For the text-containing cell, return its midpoint in [X, Y] coordinate format. 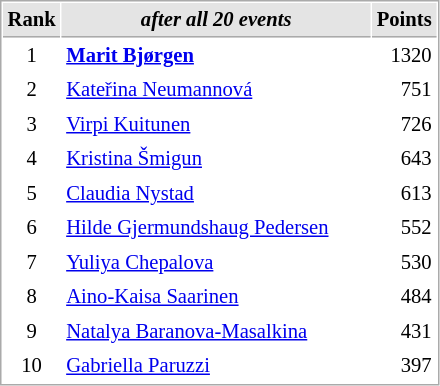
Marit Bjørgen [216, 56]
Rank [32, 20]
4 [32, 158]
8 [32, 296]
2 [32, 90]
Kateřina Neumannová [216, 90]
Points [404, 20]
643 [404, 158]
5 [32, 194]
Natalya Baranova-Masalkina [216, 332]
7 [32, 262]
1320 [404, 56]
530 [404, 262]
726 [404, 124]
1 [32, 56]
397 [404, 366]
10 [32, 366]
552 [404, 228]
9 [32, 332]
484 [404, 296]
751 [404, 90]
6 [32, 228]
Claudia Nystad [216, 194]
613 [404, 194]
3 [32, 124]
Hilde Gjermundshaug Pedersen [216, 228]
431 [404, 332]
Kristina Šmigun [216, 158]
Virpi Kuitunen [216, 124]
Aino-Kaisa Saarinen [216, 296]
Gabriella Paruzzi [216, 366]
Yuliya Chepalova [216, 262]
after all 20 events [216, 20]
